Determine the [x, y] coordinate at the center of the cell enclosing the given text.  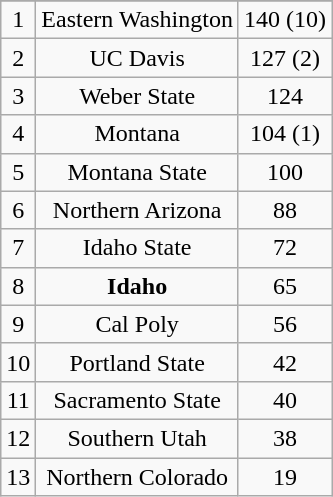
3 [18, 96]
11 [18, 400]
9 [18, 324]
104 (1) [284, 134]
56 [284, 324]
2 [18, 58]
72 [284, 248]
65 [284, 286]
38 [284, 438]
Northern Colorado [138, 477]
6 [18, 210]
Idaho State [138, 248]
7 [18, 248]
Northern Arizona [138, 210]
Eastern Washington [138, 20]
127 (2) [284, 58]
1 [18, 20]
88 [284, 210]
Portland State [138, 362]
Idaho [138, 286]
140 (10) [284, 20]
Montana [138, 134]
42 [284, 362]
10 [18, 362]
5 [18, 172]
Cal Poly [138, 324]
124 [284, 96]
13 [18, 477]
12 [18, 438]
Montana State [138, 172]
Southern Utah [138, 438]
100 [284, 172]
Sacramento State [138, 400]
UC Davis [138, 58]
19 [284, 477]
8 [18, 286]
Weber State [138, 96]
4 [18, 134]
40 [284, 400]
